Determine the [x, y] coordinate at the center of the cell enclosing the given text.  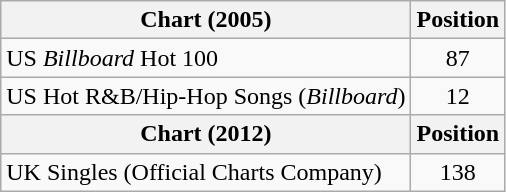
Chart (2012) [206, 134]
Chart (2005) [206, 20]
US Hot R&B/Hip-Hop Songs (Billboard) [206, 96]
UK Singles (Official Charts Company) [206, 172]
US Billboard Hot 100 [206, 58]
87 [458, 58]
12 [458, 96]
138 [458, 172]
